Extract the [X, Y] coordinate from the center of the cell holding the provided text.  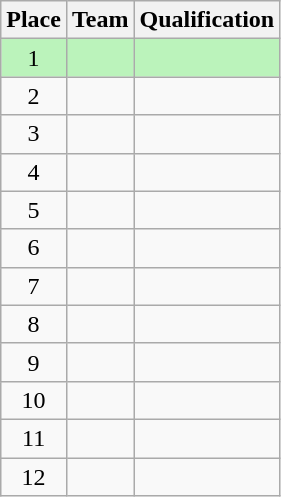
8 [34, 324]
7 [34, 286]
10 [34, 400]
Qualification [207, 20]
12 [34, 477]
9 [34, 362]
11 [34, 438]
Team [100, 20]
4 [34, 172]
Place [34, 20]
6 [34, 248]
5 [34, 210]
2 [34, 96]
1 [34, 58]
3 [34, 134]
